For the text-containing cell, return its midpoint in (X, Y) coordinate format. 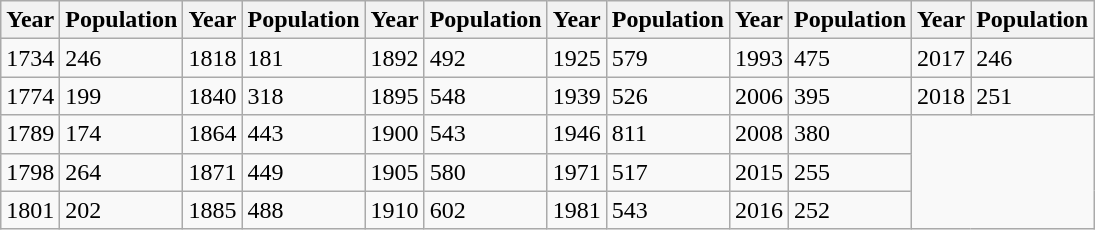
1801 (30, 210)
492 (486, 58)
1925 (576, 58)
580 (486, 172)
1971 (576, 172)
199 (122, 96)
380 (850, 134)
811 (668, 134)
449 (304, 172)
579 (668, 58)
1774 (30, 96)
1892 (394, 58)
251 (1032, 96)
517 (668, 172)
2008 (758, 134)
1818 (212, 58)
255 (850, 172)
202 (122, 210)
2017 (942, 58)
264 (122, 172)
1993 (758, 58)
1885 (212, 210)
1734 (30, 58)
2018 (942, 96)
252 (850, 210)
1864 (212, 134)
1900 (394, 134)
2006 (758, 96)
1981 (576, 210)
318 (304, 96)
602 (486, 210)
2016 (758, 210)
443 (304, 134)
2015 (758, 172)
488 (304, 210)
1798 (30, 172)
1840 (212, 96)
1871 (212, 172)
1789 (30, 134)
526 (668, 96)
1905 (394, 172)
1939 (576, 96)
181 (304, 58)
1910 (394, 210)
174 (122, 134)
548 (486, 96)
395 (850, 96)
1895 (394, 96)
1946 (576, 134)
475 (850, 58)
